Pinpoint the cell where the given text exists, returning its (x, y) midpoint coordinate. 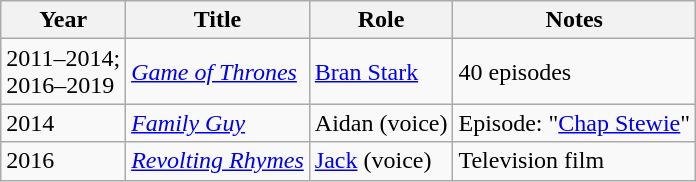
40 episodes (574, 72)
Episode: "Chap Stewie" (574, 123)
Family Guy (218, 123)
Jack (voice) (381, 161)
Revolting Rhymes (218, 161)
Television film (574, 161)
Notes (574, 20)
Year (64, 20)
2016 (64, 161)
2011–2014;2016–2019 (64, 72)
Bran Stark (381, 72)
Game of Thrones (218, 72)
Role (381, 20)
Title (218, 20)
2014 (64, 123)
Aidan (voice) (381, 123)
